From the cell containing the given text, extract its center point as [X, Y] coordinate. 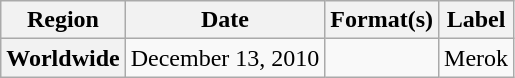
Region [63, 20]
Worldwide [63, 58]
Date [225, 20]
Merok [476, 58]
Label [476, 20]
December 13, 2010 [225, 58]
Format(s) [382, 20]
